Pinpoint the cell where the given text exists, returning its (X, Y) midpoint coordinate. 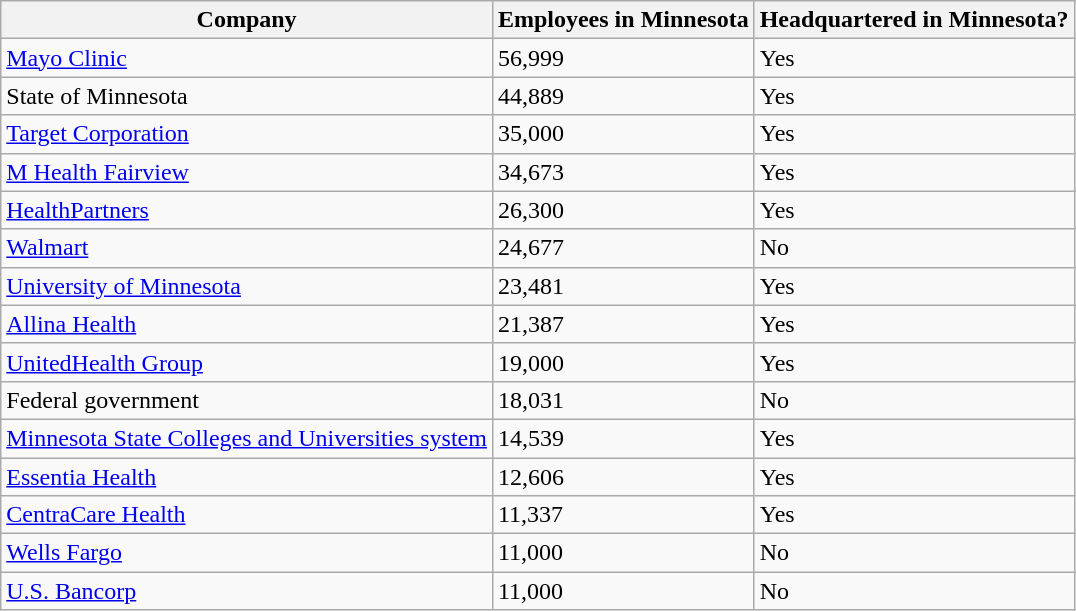
Mayo Clinic (247, 58)
56,999 (623, 58)
23,481 (623, 286)
Headquartered in Minnesota? (914, 20)
HealthPartners (247, 210)
State of Minnesota (247, 96)
Employees in Minnesota (623, 20)
Wells Fargo (247, 553)
35,000 (623, 134)
44,889 (623, 96)
24,677 (623, 248)
University of Minnesota (247, 286)
Allina Health (247, 324)
11,337 (623, 515)
Walmart (247, 248)
14,539 (623, 438)
Company (247, 20)
M Health Fairview (247, 172)
Minnesota State Colleges and Universities system (247, 438)
Target Corporation (247, 134)
18,031 (623, 400)
34,673 (623, 172)
19,000 (623, 362)
12,606 (623, 477)
UnitedHealth Group (247, 362)
Essentia Health (247, 477)
26,300 (623, 210)
Federal government (247, 400)
21,387 (623, 324)
U.S. Bancorp (247, 591)
CentraCare Health (247, 515)
